Extract the (X, Y) coordinate from the center of the cell holding the provided text.  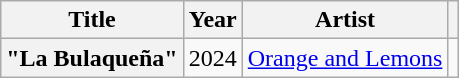
"La Bulaqueña" (92, 58)
Orange and Lemons (345, 58)
Year (212, 20)
2024 (212, 58)
Artist (345, 20)
Title (92, 20)
